From the cell containing the given text, extract its center point as [x, y] coordinate. 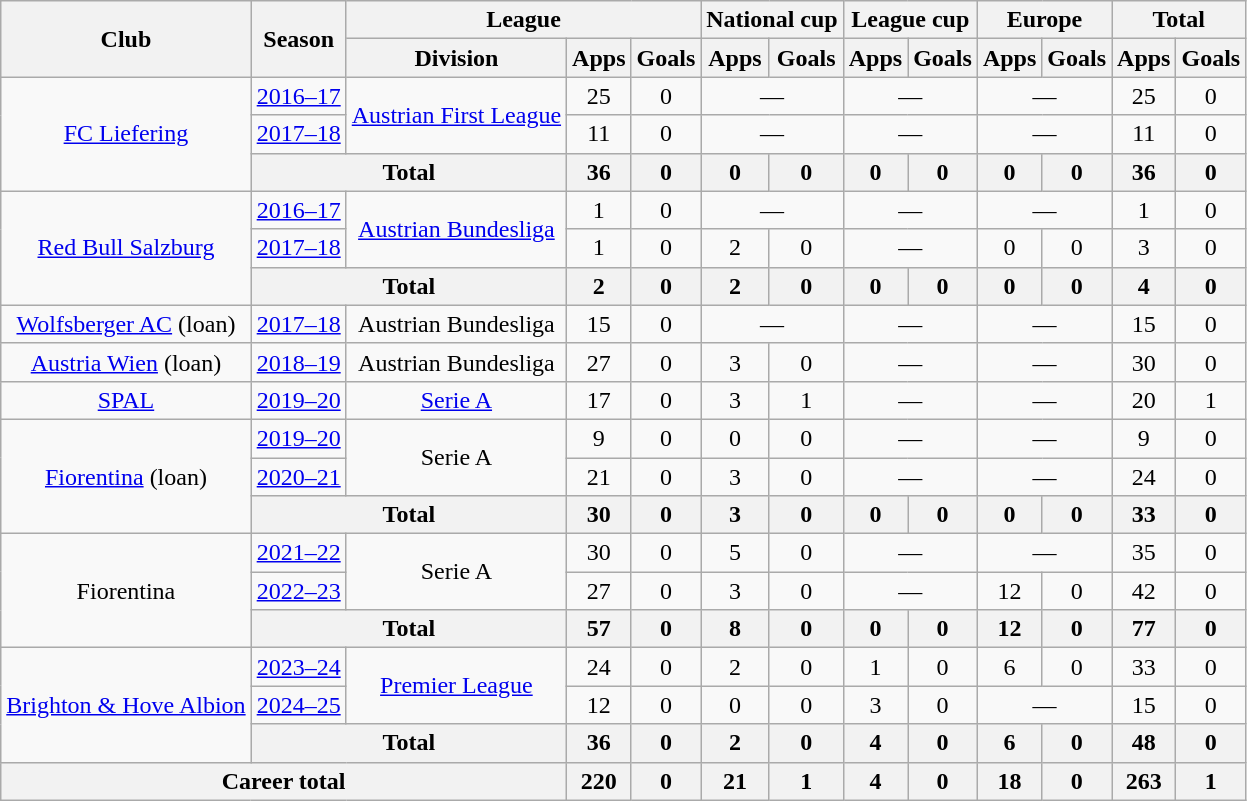
Division [456, 58]
League [524, 20]
Wolfsberger AC (loan) [126, 324]
Brighton & Hove Albion [126, 705]
2018–19 [298, 362]
National cup [772, 20]
8 [735, 629]
263 [1144, 781]
Austria Wien (loan) [126, 362]
42 [1144, 591]
18 [1009, 781]
FC Liefering [126, 134]
League cup [910, 20]
48 [1144, 743]
220 [599, 781]
35 [1144, 553]
2023–24 [298, 667]
Career total [284, 781]
Club [126, 39]
2022–23 [298, 591]
5 [735, 553]
Red Bull Salzburg [126, 248]
Fiorentina (loan) [126, 476]
57 [599, 629]
Austrian First League [456, 115]
2024–25 [298, 705]
Premier League [456, 686]
Fiorentina [126, 591]
2021–22 [298, 553]
SPAL [126, 400]
17 [599, 400]
Season [298, 39]
Europe [1044, 20]
20 [1144, 400]
77 [1144, 629]
2020–21 [298, 477]
